Search for the cell housing the specified text and yield its (x, y) center coordinate. 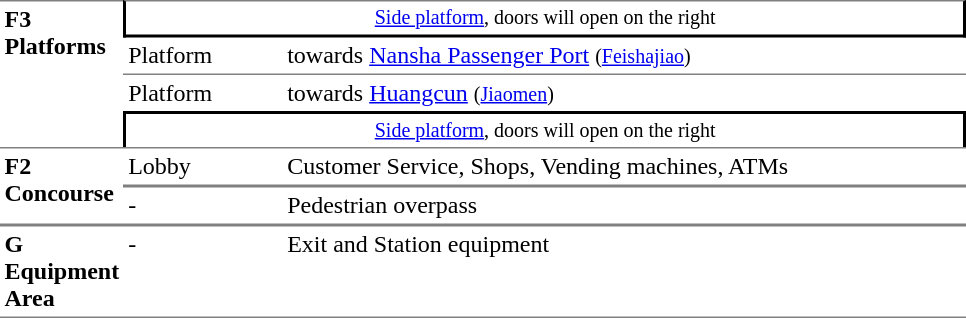
Lobby (204, 166)
F3Platforms (62, 74)
F2Concourse (62, 186)
GEquipment Area (62, 272)
